Scan for the cell matching the given text and deliver its [X, Y] coordinate at center. 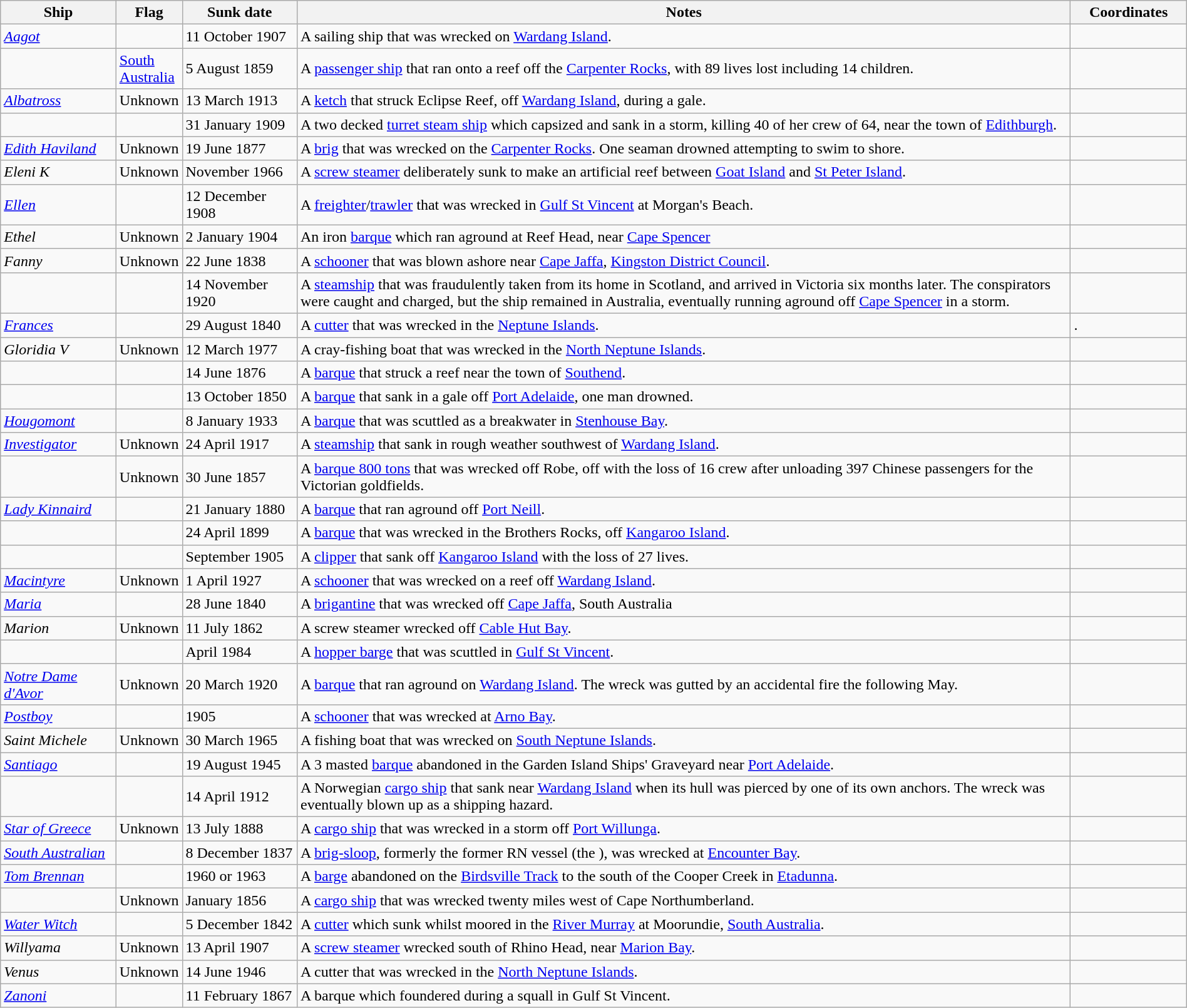
A barque 800 tons that was wrecked off Robe, off with the loss of 16 crew after unloading 397 Chinese passengers for the Victorian goldfields. [684, 477]
A cutter that was wrecked in the Neptune Islands. [684, 325]
14 April 1912 [239, 796]
. [1128, 325]
Zanoni [59, 995]
Saint Michele [59, 740]
A barque that was wrecked in the Brothers Rocks, off Kangaroo Island. [684, 533]
Ellen [59, 204]
Notre Dame d'Avor [59, 684]
September 1905 [239, 557]
1960 or 1963 [239, 877]
A sailing ship that was wrecked on Wardang Island. [684, 36]
Venus [59, 972]
24 April 1899 [239, 533]
Aagot [59, 36]
Macintyre [59, 580]
Water Witch [59, 924]
Edith Haviland [59, 148]
Marion [59, 628]
A barque that sank in a gale off Port Adelaide, one man drowned. [684, 397]
A fishing boat that was wrecked on South Neptune Islands. [684, 740]
12 December 1908 [239, 204]
A barge abandoned on the Birdsville Track to the south of the Cooper Creek in Etadunna. [684, 877]
A schooner that was wrecked on a reef off Wardang Island. [684, 580]
8 December 1837 [239, 853]
14 June 1946 [239, 972]
A barque that ran aground off Port Neill. [684, 509]
South Australian [59, 853]
Santiago [59, 764]
Fanny [59, 260]
1905 [239, 716]
1 April 1927 [239, 580]
19 August 1945 [239, 764]
January 1856 [239, 900]
Frances [59, 325]
Eleni K [59, 172]
31 January 1909 [239, 125]
5 December 1842 [239, 924]
22 June 1838 [239, 260]
11 October 1907 [239, 36]
Albatross [59, 101]
Flag [149, 13]
14 November 1920 [239, 293]
14 June 1876 [239, 373]
2 January 1904 [239, 237]
A cutter that was wrecked in the North Neptune Islands. [684, 972]
A cargo ship that was wrecked twenty miles west of Cape Northumberland. [684, 900]
A cargo ship that was wrecked in a storm off Port Willunga. [684, 829]
A cutter which sunk whilst moored in the River Murray at Moorundie, South Australia. [684, 924]
21 January 1880 [239, 509]
A brig-sloop, formerly the former RN vessel (the ), was wrecked at Encounter Bay. [684, 853]
Tom Brennan [59, 877]
A hopper barge that was scuttled in Gulf St Vincent. [684, 652]
A brig that was wrecked on the Carpenter Rocks. One seaman drowned attempting to swim to shore. [684, 148]
November 1966 [239, 172]
8 January 1933 [239, 421]
A screw steamer deliberately sunk to make an artificial reef between Goat Island and St Peter Island. [684, 172]
A barque that struck a reef near the town of Southend. [684, 373]
A screw steamer wrecked off Cable Hut Bay. [684, 628]
Willyama [59, 948]
28 June 1840 [239, 604]
Postboy [59, 716]
19 June 1877 [239, 148]
A steamship that sank in rough weather southwest of Wardang Island. [684, 445]
11 July 1862 [239, 628]
Sunk date [239, 13]
Coordinates [1128, 13]
Hougomont [59, 421]
Investigator [59, 445]
Gloridia V [59, 349]
A passenger ship that ran onto a reef off the Carpenter Rocks, with 89 lives lost including 14 children. [684, 69]
A schooner that was wrecked at Arno Bay. [684, 716]
24 April 1917 [239, 445]
Notes [684, 13]
A brigantine that was wrecked off Cape Jaffa, South Australia [684, 604]
13 July 1888 [239, 829]
Ethel [59, 237]
A screw steamer wrecked south of Rhino Head, near Marion Bay. [684, 948]
April 1984 [239, 652]
A 3 masted barque abandoned in the Garden Island Ships' Graveyard near Port Adelaide. [684, 764]
Maria [59, 604]
13 October 1850 [239, 397]
Star of Greece [59, 829]
12 March 1977 [239, 349]
5 August 1859 [239, 69]
Lady Kinnaird [59, 509]
29 August 1840 [239, 325]
11 February 1867 [239, 995]
An iron barque which ran aground at Reef Head, near Cape Spencer [684, 237]
A freighter/trawler that was wrecked in Gulf St Vincent at Morgan's Beach. [684, 204]
A barque that ran aground on Wardang Island. The wreck was gutted by an accidental fire the following May. [684, 684]
A barque which foundered during a squall in Gulf St Vincent. [684, 995]
30 March 1965 [239, 740]
A schooner that was blown ashore near Cape Jaffa, Kingston District Council. [684, 260]
A barque that was scuttled as a breakwater in Stenhouse Bay. [684, 421]
30 June 1857 [239, 477]
A two decked turret steam ship which capsized and sank in a storm, killing 40 of her crew of 64, near the town of Edithburgh. [684, 125]
13 April 1907 [239, 948]
A clipper that sank off Kangaroo Island with the loss of 27 lives. [684, 557]
A cray-fishing boat that was wrecked in the North Neptune Islands. [684, 349]
13 March 1913 [239, 101]
South Australia [149, 69]
A ketch that struck Eclipse Reef, off Wardang Island, during a gale. [684, 101]
20 March 1920 [239, 684]
Ship [59, 13]
